Detect which cell encompasses the target text, then output its (X, Y) center coordinate. 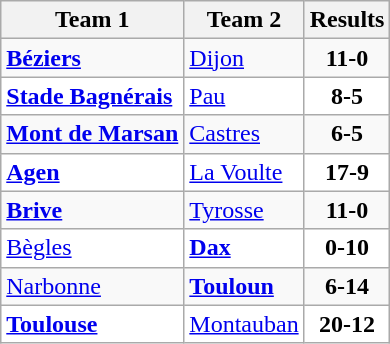
Castres (244, 134)
Bègles (92, 248)
6-14 (347, 286)
0-10 (347, 248)
Béziers (92, 58)
Stade Bagnérais (92, 96)
Agen (92, 172)
Team 1 (92, 20)
Dax (244, 248)
17-9 (347, 172)
Dijon (244, 58)
Brive (92, 210)
Tyrosse (244, 210)
Results (347, 20)
20-12 (347, 324)
Montauban (244, 324)
La Voulte (244, 172)
Team 2 (244, 20)
6-5 (347, 134)
Pau (244, 96)
Mont de Marsan (92, 134)
8-5 (347, 96)
Narbonne (92, 286)
Touloun (244, 286)
Toulouse (92, 324)
